Output the (X, Y) coordinate of the center of the cell containing the given text.  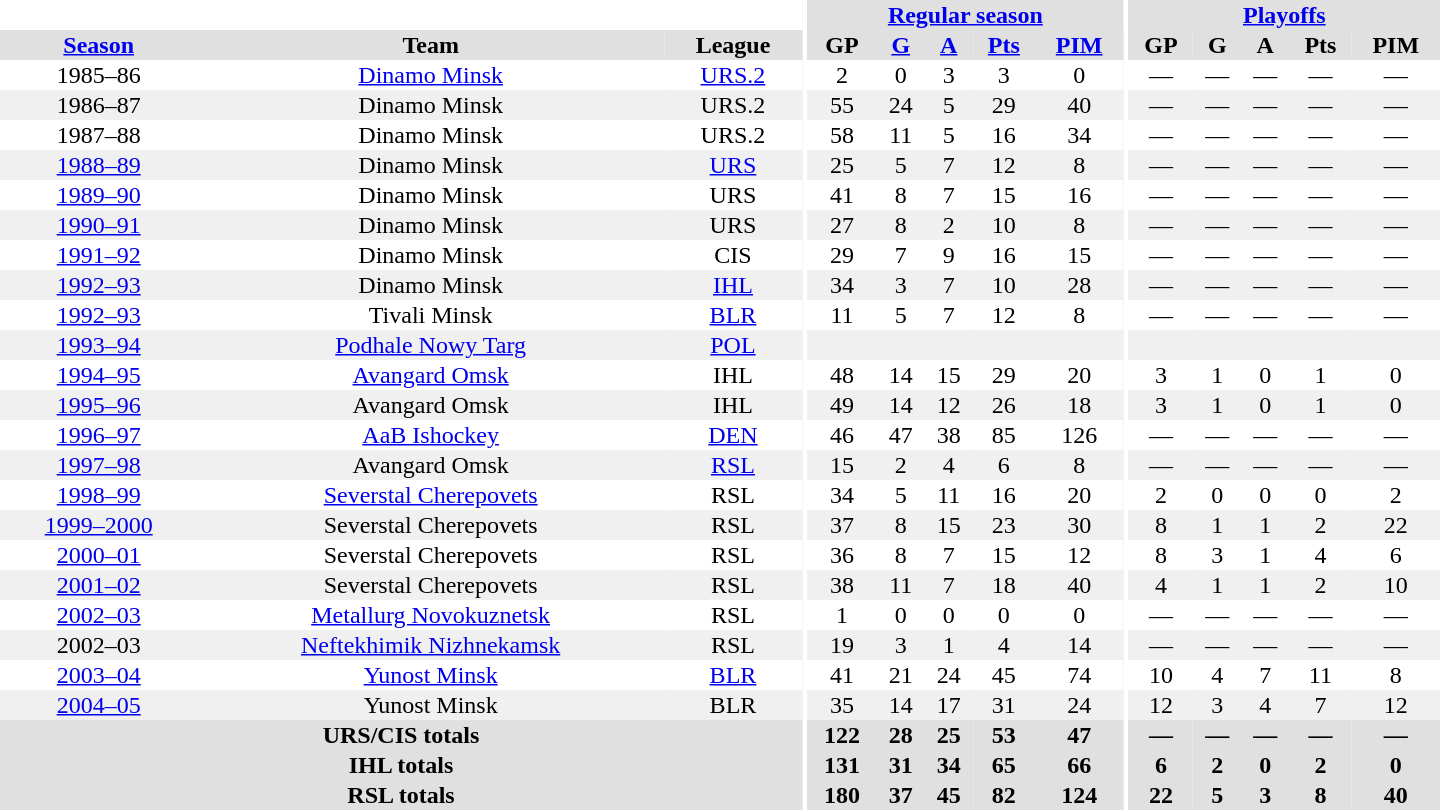
35 (842, 705)
RSL totals (401, 795)
URS/CIS totals (401, 735)
19 (842, 645)
74 (1079, 675)
Season (98, 45)
Playoffs (1284, 15)
30 (1079, 525)
66 (1079, 765)
65 (1004, 765)
League (733, 45)
1993–94 (98, 345)
1989–90 (98, 195)
IHL totals (401, 765)
122 (842, 735)
1995–96 (98, 405)
CIS (733, 255)
1997–98 (98, 465)
2004–05 (98, 705)
1994–95 (98, 375)
26 (1004, 405)
46 (842, 435)
1999–2000 (98, 525)
2003–04 (98, 675)
Podhale Nowy Targ (430, 345)
POL (733, 345)
17 (949, 705)
55 (842, 105)
124 (1079, 795)
53 (1004, 735)
48 (842, 375)
1987–88 (98, 135)
Tivali Minsk (430, 315)
1996–97 (98, 435)
85 (1004, 435)
2000–01 (98, 555)
9 (949, 255)
Neftekhimik Nizhnekamsk (430, 645)
27 (842, 225)
2001–02 (98, 585)
1988–89 (98, 165)
Team (430, 45)
1990–91 (98, 225)
36 (842, 555)
131 (842, 765)
1998–99 (98, 495)
21 (901, 675)
58 (842, 135)
82 (1004, 795)
1986–87 (98, 105)
49 (842, 405)
180 (842, 795)
23 (1004, 525)
DEN (733, 435)
1985–86 (98, 75)
1991–92 (98, 255)
126 (1079, 435)
Metallurg Novokuznetsk (430, 615)
Regular season (965, 15)
AaB Ishockey (430, 435)
